Scan for the cell matching the given text and deliver its [x, y] coordinate at center. 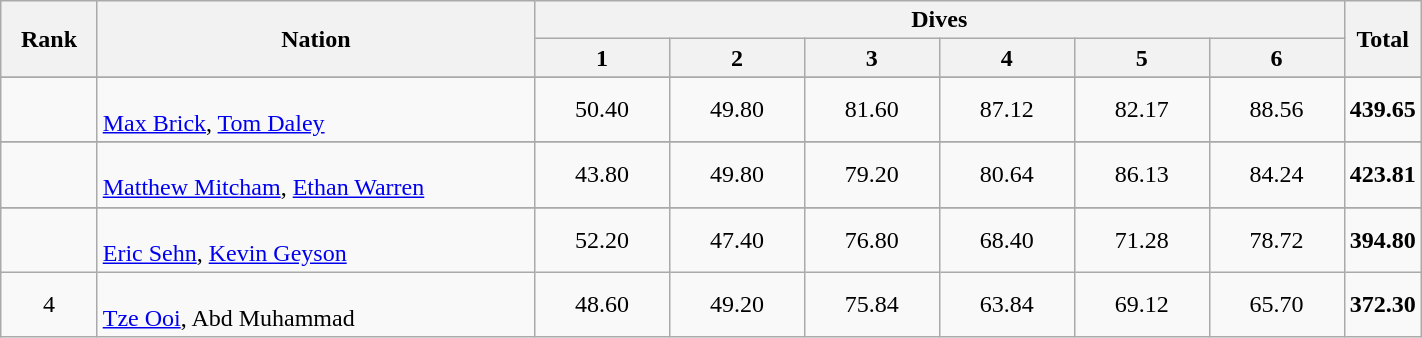
88.56 [1276, 110]
Matthew Mitcham, Ethan Warren [316, 174]
Max Brick, Tom Daley [316, 110]
82.17 [1142, 110]
52.20 [602, 240]
1 [602, 58]
48.60 [602, 304]
5 [1142, 58]
86.13 [1142, 174]
43.80 [602, 174]
65.70 [1276, 304]
2 [736, 58]
47.40 [736, 240]
63.84 [1006, 304]
423.81 [1382, 174]
68.40 [1006, 240]
69.12 [1142, 304]
71.28 [1142, 240]
79.20 [872, 174]
50.40 [602, 110]
Rank [49, 39]
80.64 [1006, 174]
3 [872, 58]
81.60 [872, 110]
76.80 [872, 240]
439.65 [1382, 110]
Eric Sehn, Kevin Geyson [316, 240]
49.20 [736, 304]
394.80 [1382, 240]
78.72 [1276, 240]
6 [1276, 58]
Tze Ooi, Abd Muhammad [316, 304]
84.24 [1276, 174]
Dives [939, 20]
372.30 [1382, 304]
75.84 [872, 304]
Nation [316, 39]
87.12 [1006, 110]
Total [1382, 39]
